Return the (x, y) coordinate for the center point of the cell that contains the specified text.  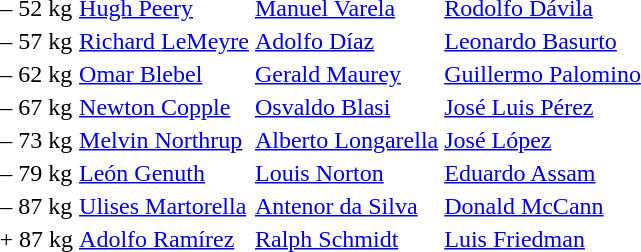
Adolfo Díaz (346, 41)
Alberto Longarella (346, 140)
Newton Copple (164, 107)
Louis Norton (346, 173)
Melvin Northrup (164, 140)
Antenor da Silva (346, 206)
Gerald Maurey (346, 74)
Osvaldo Blasi (346, 107)
Omar Blebel (164, 74)
León Genuth (164, 173)
Richard LeMeyre (164, 41)
Ulises Martorella (164, 206)
